Output the [x, y] coordinate of the center of the cell containing the given text.  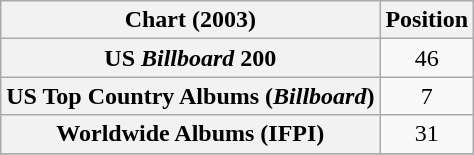
Chart (2003) [190, 20]
Worldwide Albums (IFPI) [190, 134]
US Billboard 200 [190, 58]
7 [427, 96]
US Top Country Albums (Billboard) [190, 96]
31 [427, 134]
46 [427, 58]
Position [427, 20]
